Search for the cell housing the specified text and yield its (x, y) center coordinate. 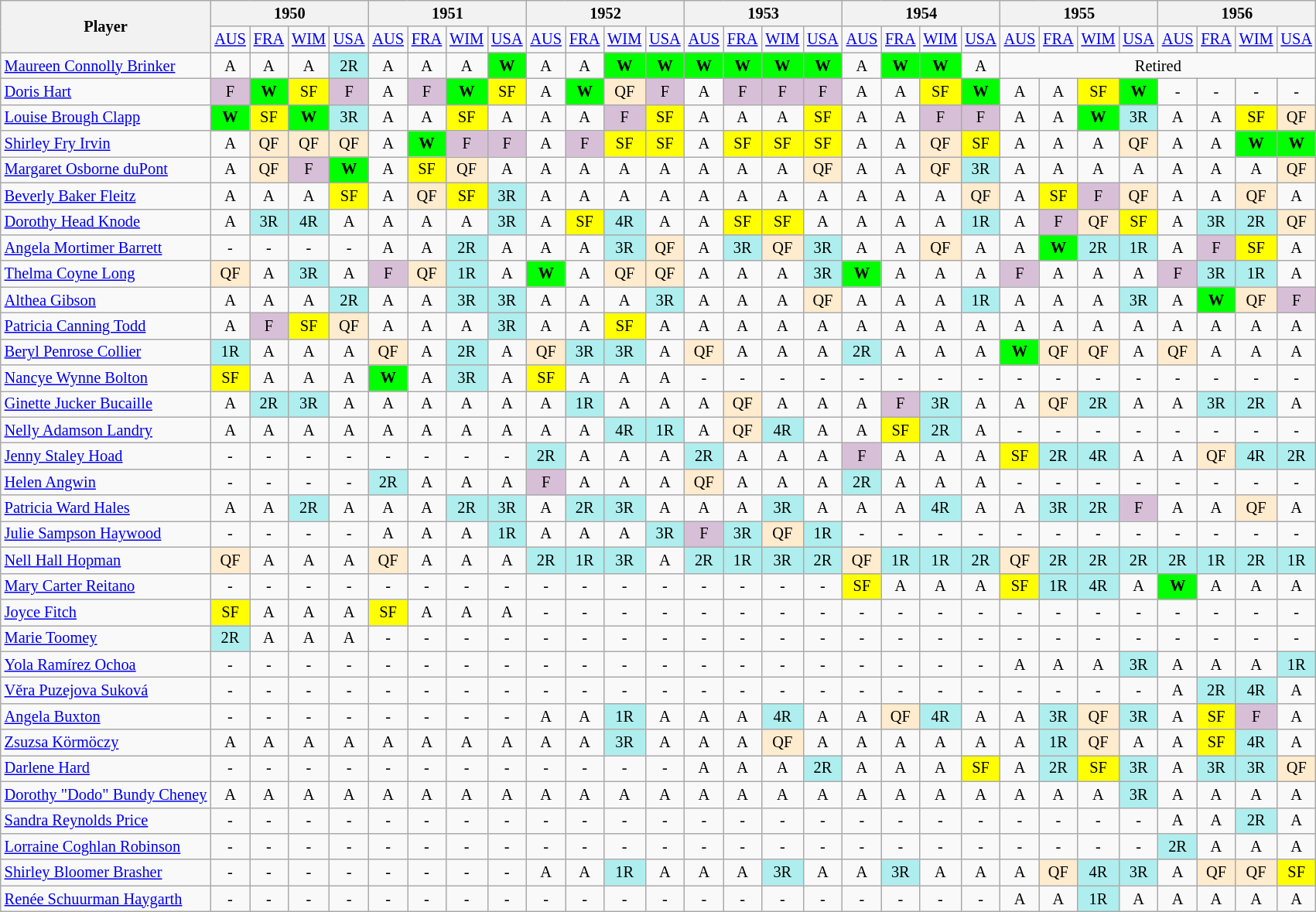
Louise Brough Clapp (106, 118)
Helen Angwin (106, 482)
Sandra Reynolds Price (106, 821)
Thelma Coyne Long (106, 274)
Nelly Adamson Landry (106, 430)
Beverly Baker Fleitz (106, 196)
Dorothy Head Knode (106, 222)
Player (106, 26)
Maureen Connolly Brinker (106, 66)
Nancye Wynne Bolton (106, 378)
Patricia Ward Hales (106, 508)
Darlene Hard (106, 768)
1953 (764, 13)
Margaret Osborne duPont (106, 169)
Renée Schuurman Haygarth (106, 899)
Věra Puzejova Suková (106, 690)
Althea Gibson (106, 300)
Shirley Fry Irvin (106, 144)
1952 (605, 13)
Zsuzsa Körmöczy (106, 743)
Joyce Fitch (106, 612)
Angela Mortimer Barrett (106, 248)
Dorothy "Dodo" Bundy Cheney (106, 794)
Yola Ramírez Ochoa (106, 664)
1955 (1079, 13)
Shirley Bloomer Brasher (106, 873)
1950 (289, 13)
Beryl Penrose Collier (106, 352)
Julie Sampson Haywood (106, 534)
Angela Buxton (106, 716)
Mary Carter Reitano (106, 586)
Marie Toomey (106, 638)
Retired (1158, 66)
Lorraine Coghlan Robinson (106, 846)
Jenny Staley Hoad (106, 456)
Doris Hart (106, 91)
1951 (447, 13)
Nell Hall Hopman (106, 560)
1956 (1237, 13)
Patricia Canning Todd (106, 326)
1954 (921, 13)
Ginette Jucker Bucaille (106, 404)
